Pinpoint the cell where the given text exists, returning its (X, Y) midpoint coordinate. 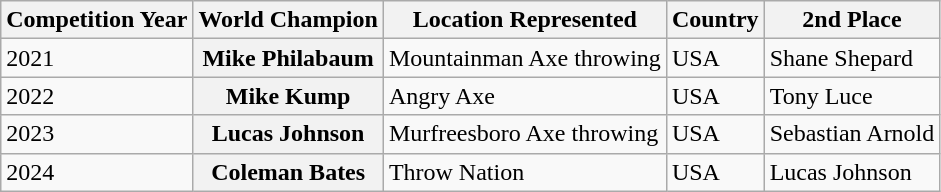
2023 (97, 134)
Sebastian Arnold (852, 134)
Shane Shepard (852, 58)
2nd Place (852, 20)
Mountainman Axe throwing (524, 58)
Location Represented (524, 20)
Tony Luce (852, 96)
Country (715, 20)
Throw Nation (524, 172)
2021 (97, 58)
2022 (97, 96)
Mike Philabaum (288, 58)
Angry Axe (524, 96)
Mike Kump (288, 96)
2024 (97, 172)
World Champion (288, 20)
Murfreesboro Axe throwing (524, 134)
Competition Year (97, 20)
Coleman Bates (288, 172)
